Find where the given text appears and provide that cell's center as [X, Y] coordinate. 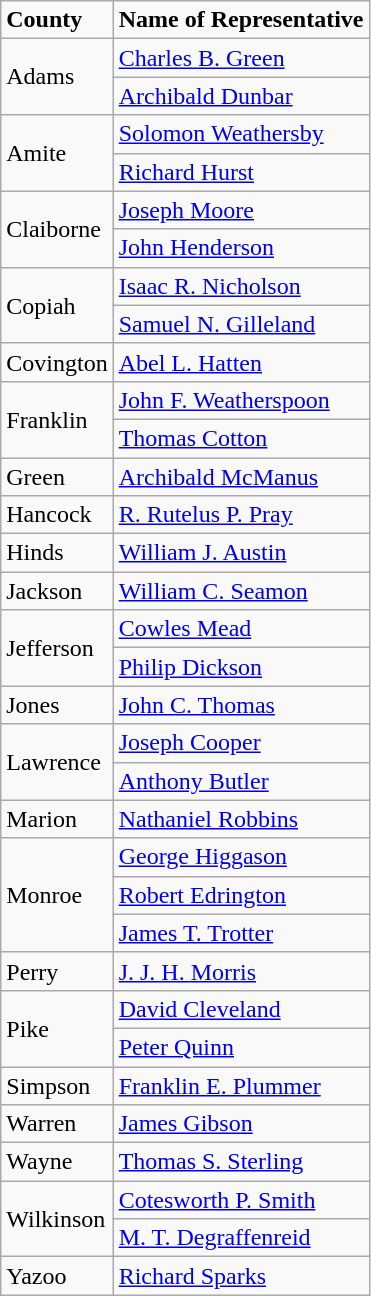
Jackson [57, 591]
Marion [57, 819]
Simpson [57, 1085]
Copiah [57, 305]
Archibald Dunbar [241, 96]
George Higgason [241, 857]
Warren [57, 1124]
Richard Sparks [241, 1276]
Philip Dickson [241, 667]
Lawrence [57, 762]
Nathaniel Robbins [241, 819]
Adams [57, 77]
William J. Austin [241, 553]
Pike [57, 1028]
County [57, 20]
R. Rutelus P. Pray [241, 515]
Jones [57, 705]
Joseph Moore [241, 210]
Cowles Mead [241, 629]
M. T. Degraffenreid [241, 1238]
Yazoo [57, 1276]
Claiborne [57, 229]
Archibald McManus [241, 477]
Franklin E. Plummer [241, 1085]
James Gibson [241, 1124]
John F. Weatherspoon [241, 400]
Joseph Cooper [241, 743]
Franklin [57, 419]
Jefferson [57, 648]
Anthony Butler [241, 781]
Richard Hurst [241, 172]
Monroe [57, 895]
Covington [57, 362]
Hancock [57, 515]
Solomon Weathersby [241, 134]
Amite [57, 153]
Thomas Cotton [241, 438]
Green [57, 477]
Wayne [57, 1162]
Wilkinson [57, 1219]
Isaac R. Nicholson [241, 286]
Thomas S. Sterling [241, 1162]
J. J. H. Morris [241, 971]
James T. Trotter [241, 933]
Perry [57, 971]
Peter Quinn [241, 1047]
John Henderson [241, 248]
Hinds [57, 553]
Name of Representative [241, 20]
Robert Edrington [241, 895]
Samuel N. Gilleland [241, 324]
William C. Seamon [241, 591]
Charles B. Green [241, 58]
Abel L. Hatten [241, 362]
Cotesworth P. Smith [241, 1200]
John C. Thomas [241, 705]
David Cleveland [241, 1009]
